Return (x, y) of the center of cell containing provided text 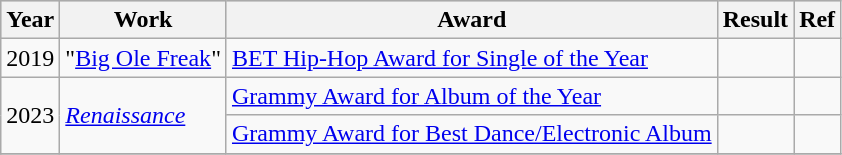
Work (144, 20)
2019 (30, 58)
2023 (30, 115)
Grammy Award for Album of the Year (472, 96)
"Big Ole Freak" (144, 58)
Grammy Award for Best Dance/Electronic Album (472, 134)
BET Hip-Hop Award for Single of the Year (472, 58)
Result (755, 20)
Ref (818, 20)
Year (30, 20)
Renaissance (144, 115)
Award (472, 20)
